From the cell containing the given text, extract its center point as [x, y] coordinate. 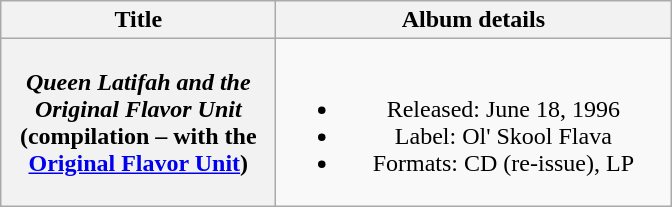
Title [138, 20]
Released: June 18, 1996Label: Ol' Skool FlavaFormats: CD (re-issue), LP [474, 122]
Queen Latifah and the Original Flavor Unit(compilation – with the Original Flavor Unit) [138, 122]
Album details [474, 20]
